Return [X, Y] of the center of cell containing provided text 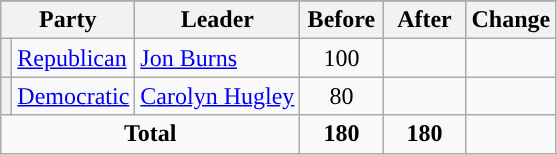
After [424, 20]
Jon Burns [218, 58]
Before [342, 20]
100 [342, 58]
Total [150, 134]
Republican [74, 58]
Carolyn Hugley [218, 96]
Democratic [74, 96]
Change [511, 20]
Leader [218, 20]
Party [68, 20]
80 [342, 96]
